Return (x, y) of the center of cell containing provided text 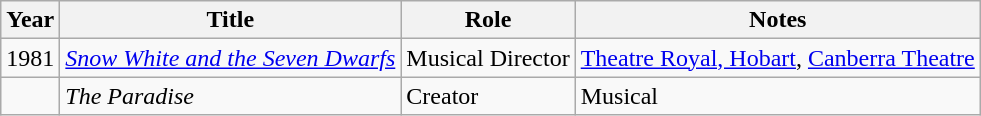
Year (30, 20)
Theatre Royal, Hobart, Canberra Theatre (778, 58)
1981 (30, 58)
Musical (778, 96)
Snow White and the Seven Dwarfs (230, 58)
Title (230, 20)
Creator (488, 96)
Role (488, 20)
Notes (778, 20)
The Paradise (230, 96)
Musical Director (488, 58)
